Capture the cell that displays the provided text and extract its [X, Y] central coordinate. 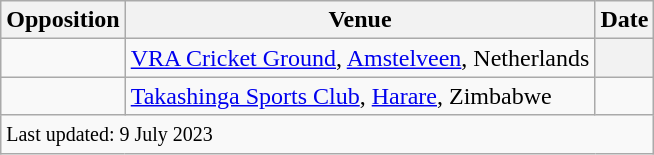
VRA Cricket Ground, Amstelveen, Netherlands [360, 58]
Date [624, 20]
Venue [360, 20]
Takashinga Sports Club, Harare, Zimbabwe [360, 96]
Last updated: 9 July 2023 [328, 134]
Opposition [63, 20]
